Capture the cell that displays the provided text and extract its (X, Y) central coordinate. 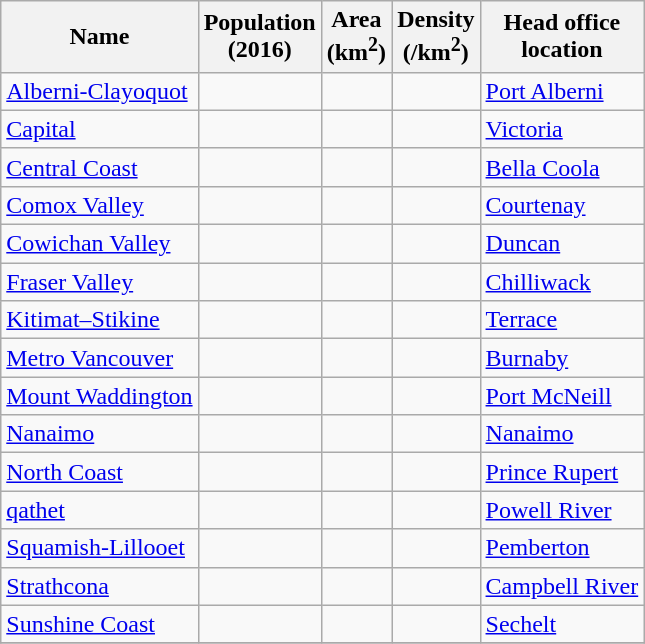
Strathcona (100, 586)
Comox Valley (100, 205)
Density(/km2) (436, 37)
Sechelt (562, 624)
Metro Vancouver (100, 358)
Population(2016) (260, 37)
Chilliwack (562, 282)
Alberni-Clayoquot (100, 91)
Cowichan Valley (100, 244)
Campbell River (562, 586)
Head officelocation (562, 37)
North Coast (100, 472)
Area(km2) (356, 37)
Mount Waddington (100, 396)
Capital (100, 129)
Courtenay (562, 205)
Pemberton (562, 548)
Duncan (562, 244)
Central Coast (100, 167)
Sunshine Coast (100, 624)
Burnaby (562, 358)
Powell River (562, 510)
Bella Coola (562, 167)
Terrace (562, 320)
Kitimat–Stikine (100, 320)
qathet (100, 510)
Victoria (562, 129)
Port McNeill (562, 396)
Squamish-Lillooet (100, 548)
Prince Rupert (562, 472)
Name (100, 37)
Port Alberni (562, 91)
Fraser Valley (100, 282)
